Search for the cell housing the specified text and yield its (X, Y) center coordinate. 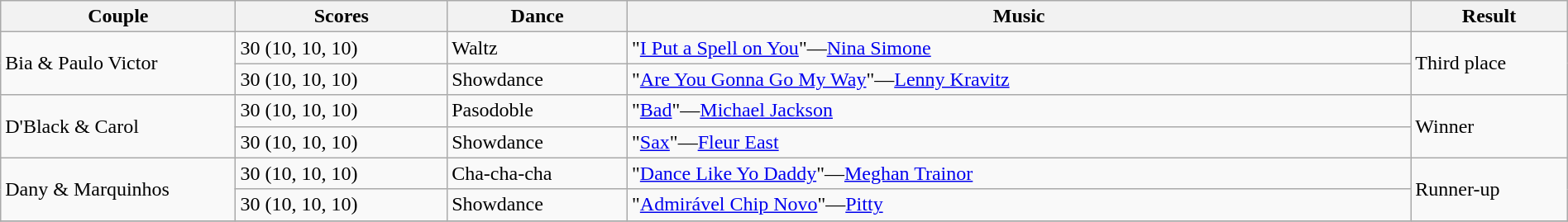
Result (1489, 17)
Music (1019, 17)
Dance (538, 17)
Pasodoble (538, 111)
D'Black & Carol (118, 126)
Couple (118, 17)
Scores (342, 17)
Winner (1489, 126)
Dany & Marquinhos (118, 189)
Waltz (538, 48)
"Are You Gonna Go My Way"—Lenny Kravitz (1019, 79)
Runner-up (1489, 189)
Bia & Paulo Victor (118, 64)
"I Put a Spell on You"—Nina Simone (1019, 48)
"Bad"—Michael Jackson (1019, 111)
Third place (1489, 64)
"Dance Like Yo Daddy"—Meghan Trainor (1019, 173)
Cha-cha-cha (538, 173)
"Sax"—Fleur East (1019, 142)
"Admirável Chip Novo"—Pitty (1019, 205)
